For the text-containing cell, return its midpoint in [x, y] coordinate format. 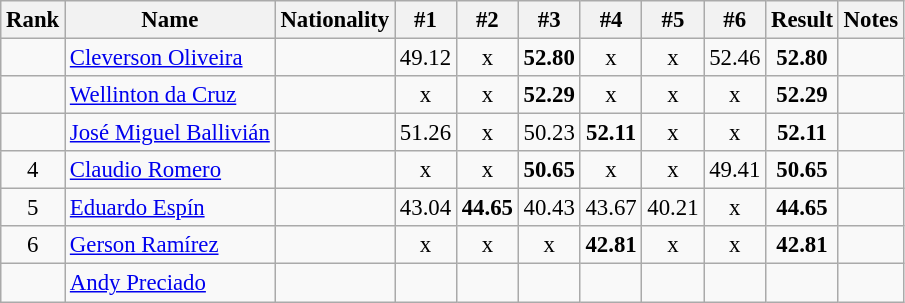
#6 [735, 20]
49.12 [426, 58]
43.67 [611, 208]
Notes [870, 20]
43.04 [426, 208]
Wellinton da Cruz [170, 95]
51.26 [426, 133]
#1 [426, 20]
40.21 [673, 208]
5 [33, 208]
Nationality [334, 20]
Andy Preciado [170, 283]
Name [170, 20]
Claudio Romero [170, 170]
#5 [673, 20]
José Miguel Ballivián [170, 133]
49.41 [735, 170]
#2 [487, 20]
#3 [549, 20]
Eduardo Espín [170, 208]
#4 [611, 20]
Cleverson Oliveira [170, 58]
52.46 [735, 58]
50.23 [549, 133]
Gerson Ramírez [170, 245]
6 [33, 245]
40.43 [549, 208]
Result [802, 20]
4 [33, 170]
Rank [33, 20]
